For the text-containing cell, return its midpoint in [X, Y] coordinate format. 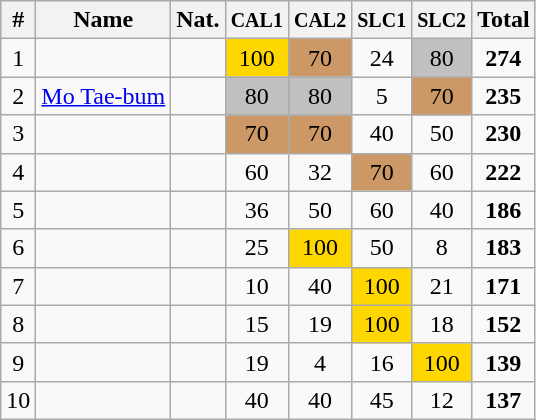
9 [18, 362]
Mo Tae-bum [104, 96]
171 [504, 286]
230 [504, 134]
7 [18, 286]
15 [256, 324]
SLC2 [442, 20]
12 [442, 400]
# [18, 20]
24 [382, 58]
183 [504, 248]
Name [104, 20]
6 [18, 248]
222 [504, 172]
16 [382, 362]
CAL1 [256, 20]
137 [504, 400]
186 [504, 210]
1 [18, 58]
274 [504, 58]
CAL2 [320, 20]
SLC1 [382, 20]
235 [504, 96]
Nat. [198, 20]
Total [504, 20]
25 [256, 248]
139 [504, 362]
3 [18, 134]
152 [504, 324]
45 [382, 400]
21 [442, 286]
18 [442, 324]
32 [320, 172]
2 [18, 96]
36 [256, 210]
